Pinpoint the cell where the given text exists, returning its (x, y) midpoint coordinate. 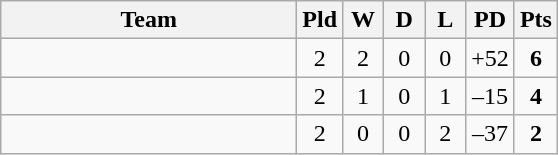
PD (490, 20)
+52 (490, 58)
Pts (536, 20)
4 (536, 96)
L (446, 20)
Pld (320, 20)
6 (536, 58)
D (404, 20)
–15 (490, 96)
W (364, 20)
Team (149, 20)
–37 (490, 134)
